Search for the cell housing the specified text and yield its [X, Y] center coordinate. 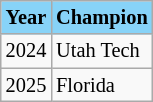
2025 [26, 85]
Utah Tech [102, 51]
Florida [102, 85]
2024 [26, 51]
Year [26, 17]
Champion [102, 17]
